For the text-containing cell, return its midpoint in [x, y] coordinate format. 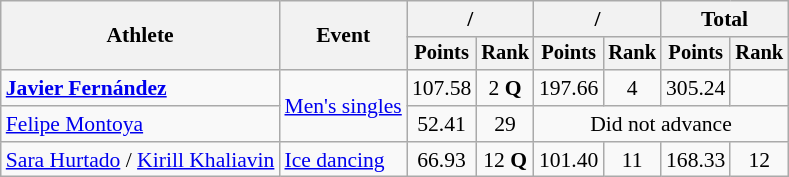
Did not advance [661, 124]
Javier Fernández [140, 88]
Men's singles [342, 106]
Felipe Montoya [140, 124]
Total [724, 19]
4 [632, 88]
52.41 [442, 124]
2 Q [505, 88]
107.58 [442, 88]
305.24 [696, 88]
Athlete [140, 36]
29 [505, 124]
197.66 [568, 88]
Event [342, 36]
